For the text-containing cell, return its midpoint in [X, Y] coordinate format. 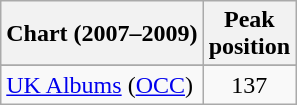
Peakposition [249, 34]
Chart (2007–2009) [102, 34]
137 [249, 85]
UK Albums (OCC) [102, 85]
